Capture the cell that displays the provided text and extract its (x, y) central coordinate. 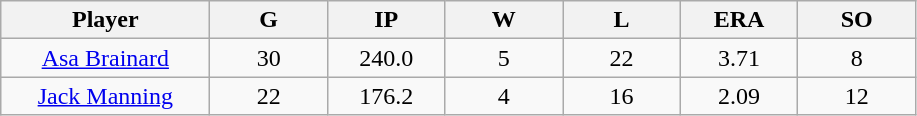
176.2 (386, 96)
8 (857, 58)
Player (106, 20)
L (622, 20)
Jack Manning (106, 96)
30 (269, 58)
3.71 (739, 58)
G (269, 20)
2.09 (739, 96)
16 (622, 96)
4 (504, 96)
Asa Brainard (106, 58)
W (504, 20)
12 (857, 96)
5 (504, 58)
ERA (739, 20)
240.0 (386, 58)
IP (386, 20)
SO (857, 20)
